Extract the (X, Y) coordinate from the center of the cell holding the provided text.  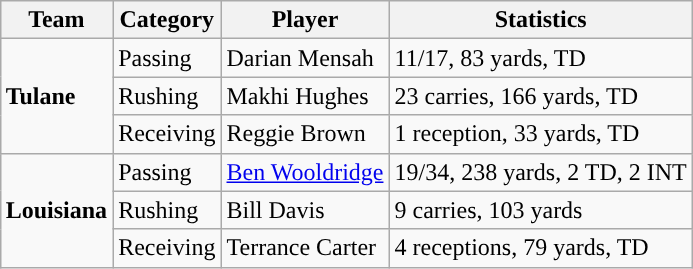
Statistics (540, 20)
9 carries, 103 yards (540, 210)
4 receptions, 79 yards, TD (540, 248)
Bill Davis (305, 210)
Darian Mensah (305, 58)
23 carries, 166 yards, TD (540, 96)
Team (56, 20)
11/17, 83 yards, TD (540, 58)
Terrance Carter (305, 248)
Ben Wooldridge (305, 172)
Louisiana (56, 210)
19/34, 238 yards, 2 TD, 2 INT (540, 172)
Tulane (56, 96)
1 reception, 33 yards, TD (540, 134)
Player (305, 20)
Category (167, 20)
Reggie Brown (305, 134)
Makhi Hughes (305, 96)
